Scan for the cell matching the given text and deliver its [x, y] coordinate at center. 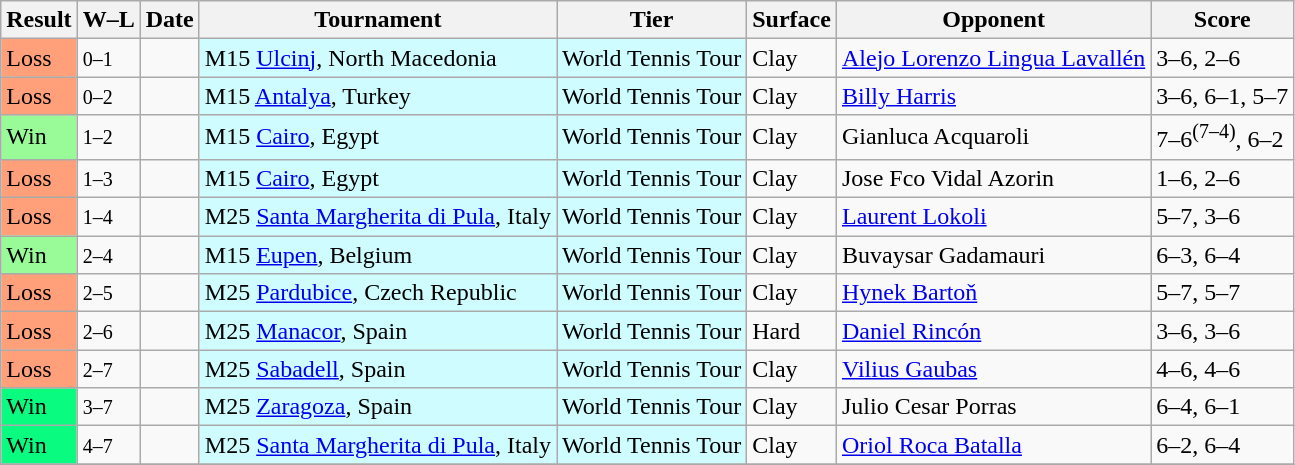
4–6, 4–6 [1222, 369]
0–1 [108, 58]
1–4 [108, 217]
Tier [652, 20]
Buvaysar Gadamauri [993, 255]
6–2, 6–4 [1222, 445]
1–6, 2–6 [1222, 178]
4–7 [108, 445]
Tournament [378, 20]
M25 Pardubice, Czech Republic [378, 293]
3–6, 6–1, 5–7 [1222, 96]
6–4, 6–1 [1222, 407]
3–7 [108, 407]
7–6(7–4), 6–2 [1222, 138]
3–6, 3–6 [1222, 331]
2–4 [108, 255]
5–7, 3–6 [1222, 217]
Score [1222, 20]
M25 Zaragoza, Spain [378, 407]
Oriol Roca Batalla [993, 445]
Vilius Gaubas [993, 369]
Hard [792, 331]
M15 Eupen, Belgium [378, 255]
2–5 [108, 293]
Laurent Lokoli [993, 217]
1–3 [108, 178]
W–L [108, 20]
Surface [792, 20]
1–2 [108, 138]
Daniel Rincón [993, 331]
Date [170, 20]
M25 Manacor, Spain [378, 331]
Alejo Lorenzo Lingua Lavallén [993, 58]
Gianluca Acquaroli [993, 138]
M25 Sabadell, Spain [378, 369]
M15 Ulcinj, North Macedonia [378, 58]
2–6 [108, 331]
M15 Antalya, Turkey [378, 96]
6–3, 6–4 [1222, 255]
2–7 [108, 369]
Julio Cesar Porras [993, 407]
Hynek Bartoň [993, 293]
5–7, 5–7 [1222, 293]
Jose Fco Vidal Azorin [993, 178]
Result [39, 20]
Opponent [993, 20]
3–6, 2–6 [1222, 58]
0–2 [108, 96]
Billy Harris [993, 96]
